Search for the cell housing the specified text and yield its (x, y) center coordinate. 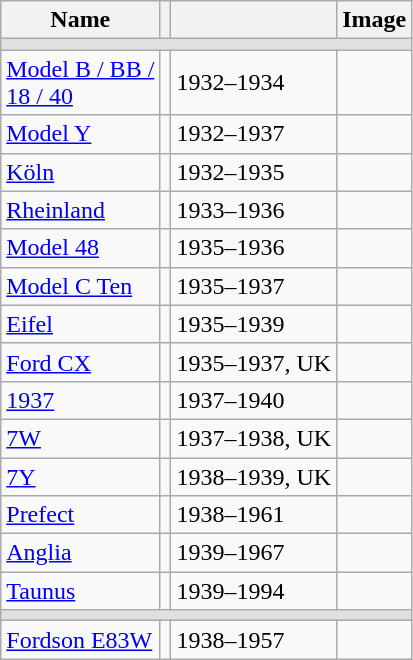
7Y (80, 477)
Fordson E83W (80, 640)
1935–1936 (254, 248)
7W (80, 438)
Model Y (80, 134)
1935–1937, UK (254, 362)
1938–1939, UK (254, 477)
Image (374, 20)
Anglia (80, 553)
1932–1934 (254, 82)
1932–1937 (254, 134)
1937–1938, UK (254, 438)
Ford CX (80, 362)
1935–1939 (254, 324)
Model 48 (80, 248)
Model C Ten (80, 286)
1939–1967 (254, 553)
Eifel (80, 324)
1939–1994 (254, 591)
Prefect (80, 515)
1932–1935 (254, 172)
Name (80, 20)
1938–1957 (254, 640)
1937 (80, 400)
1937–1940 (254, 400)
Taunus (80, 591)
Rheinland (80, 210)
1938–1961 (254, 515)
Model B / BB / 18 / 40 (80, 82)
1933–1936 (254, 210)
1935–1937 (254, 286)
Köln (80, 172)
